Find where the given text appears and provide that cell's center as (X, Y) coordinate. 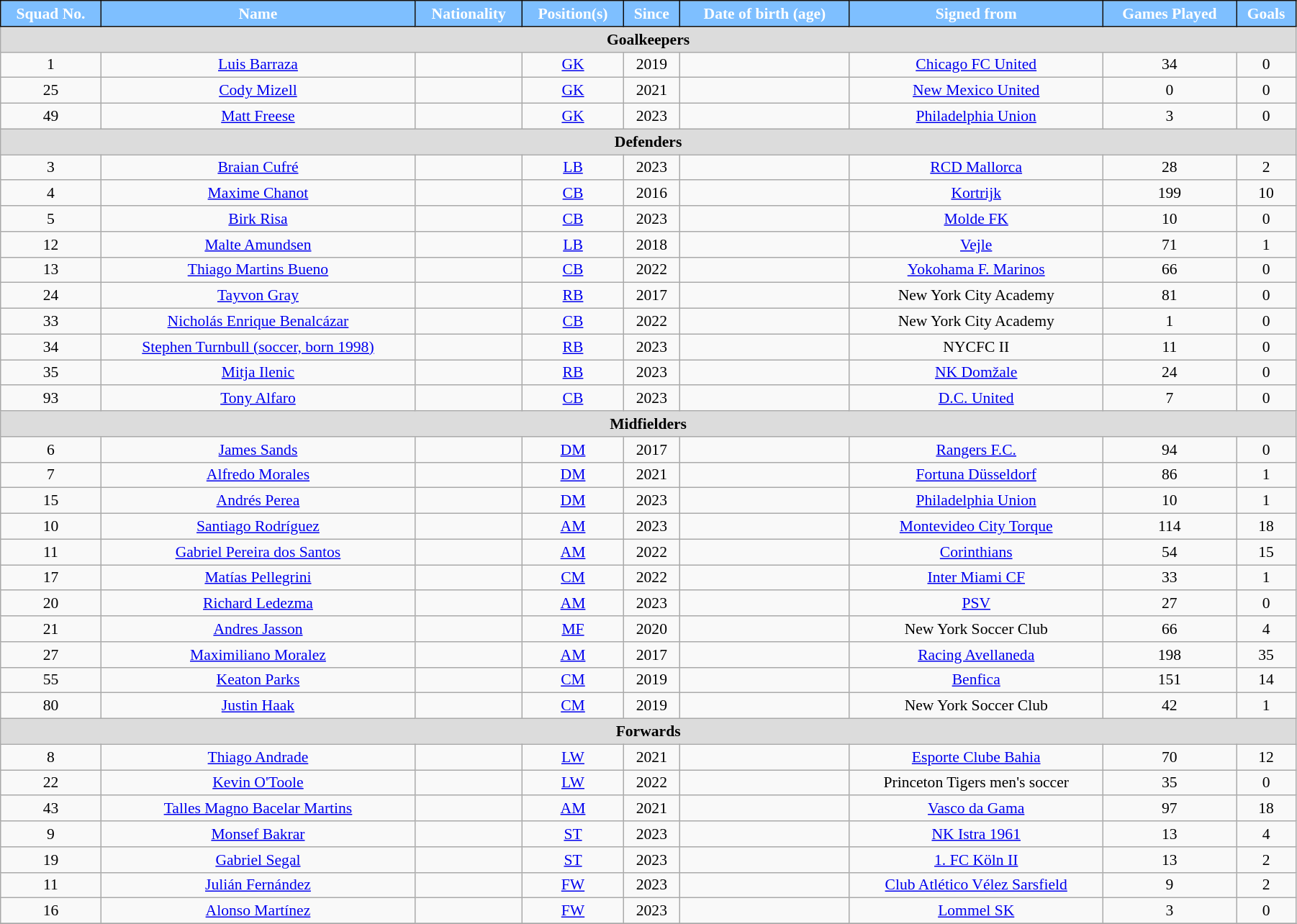
Esporte Clube Bahia (976, 757)
Vasco da Gama (976, 809)
Games Played (1170, 14)
Club Atlético Vélez Sarsfield (976, 885)
Fortuna Düsseldorf (976, 475)
114 (1170, 527)
25 (50, 91)
NYCFC II (976, 347)
Molde FK (976, 219)
Andrés Perea (258, 501)
Defenders (648, 142)
81 (1170, 296)
Forwards (648, 732)
199 (1170, 194)
Date of birth (age) (764, 14)
Yokohama F. Marinos (976, 270)
Cody Mizell (258, 91)
Name (258, 14)
Squad No. (50, 14)
Goals (1267, 14)
Racing Avellaneda (976, 655)
Benfica (976, 680)
14 (1267, 680)
Position(s) (573, 14)
21 (50, 629)
Talles Magno Bacelar Martins (258, 809)
Birk Risa (258, 219)
Richard Ledezma (258, 604)
Kevin O'Toole (258, 783)
17 (50, 578)
71 (1170, 245)
2018 (651, 245)
Maximiliano Moralez (258, 655)
55 (50, 680)
49 (50, 117)
Stephen Turnbull (soccer, born 1998) (258, 347)
Thiago Martins Bueno (258, 270)
70 (1170, 757)
Vejle (976, 245)
5 (50, 219)
94 (1170, 450)
16 (50, 911)
Luis Barraza (258, 65)
Malte Amundsen (258, 245)
Nicholás Enrique Benalcázar (258, 322)
Corinthians (976, 552)
86 (1170, 475)
Monsef Bakrar (258, 834)
Tony Alfaro (258, 399)
Alonso Martínez (258, 911)
Kortrijk (976, 194)
Gabriel Pereira dos Santos (258, 552)
2016 (651, 194)
6 (50, 450)
Tayvon Gray (258, 296)
Since (651, 14)
NK Istra 1961 (976, 834)
PSV (976, 604)
80 (50, 706)
James Sands (258, 450)
Thiago Andrade (258, 757)
Inter Miami CF (976, 578)
151 (1170, 680)
NK Domžale (976, 373)
42 (1170, 706)
Braian Cufré (258, 168)
Signed from (976, 14)
54 (1170, 552)
Alfredo Morales (258, 475)
Rangers F.C. (976, 450)
Maxime Chanot (258, 194)
Matt Freese (258, 117)
Montevideo City Torque (976, 527)
Gabriel Segal (258, 860)
198 (1170, 655)
Goalkeepers (648, 40)
Lommel SK (976, 911)
93 (50, 399)
43 (50, 809)
Chicago FC United (976, 65)
20 (50, 604)
19 (50, 860)
Princeton Tigers men's soccer (976, 783)
Andres Jasson (258, 629)
Keaton Parks (258, 680)
Mitja Ilenic (258, 373)
Matías Pellegrini (258, 578)
28 (1170, 168)
1. FC Köln II (976, 860)
RCD Mallorca (976, 168)
Justin Haak (258, 706)
Santiago Rodríguez (258, 527)
8 (50, 757)
97 (1170, 809)
22 (50, 783)
Midfielders (648, 424)
New Mexico United (976, 91)
Julián Fernández (258, 885)
2020 (651, 629)
Nationality (469, 14)
D.C. United (976, 399)
MF (573, 629)
